Scan for the cell matching the given text and deliver its [X, Y] coordinate at center. 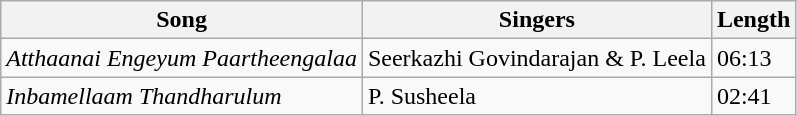
Atthaanai Engeyum Paartheengalaa [182, 58]
Length [753, 20]
P. Susheela [536, 96]
Song [182, 20]
Seerkazhi Govindarajan & P. Leela [536, 58]
Singers [536, 20]
06:13 [753, 58]
Inbamellaam Thandharulum [182, 96]
02:41 [753, 96]
